Scan for the cell matching the given text and deliver its [x, y] coordinate at center. 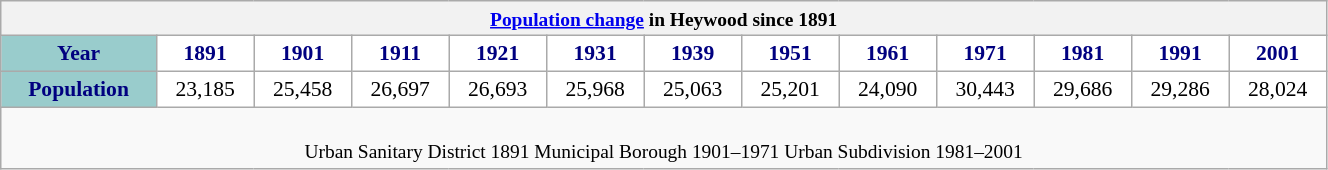
Population change in Heywood since 1891 [664, 18]
25,968 [595, 90]
Year [79, 54]
1911 [400, 54]
29,286 [1180, 90]
2001 [1278, 54]
1939 [693, 54]
25,063 [693, 90]
24,090 [888, 90]
1921 [498, 54]
30,443 [985, 90]
1901 [303, 54]
1971 [985, 54]
Population [79, 90]
26,697 [400, 90]
29,686 [1083, 90]
1991 [1180, 54]
23,185 [205, 90]
1981 [1083, 54]
1891 [205, 54]
28,024 [1278, 90]
Urban Sanitary District 1891 Municipal Borough 1901–1971 Urban Subdivision 1981–2001 [664, 138]
1951 [790, 54]
25,458 [303, 90]
25,201 [790, 90]
1931 [595, 54]
1961 [888, 54]
26,693 [498, 90]
